Capture the cell that displays the provided text and extract its [X, Y] central coordinate. 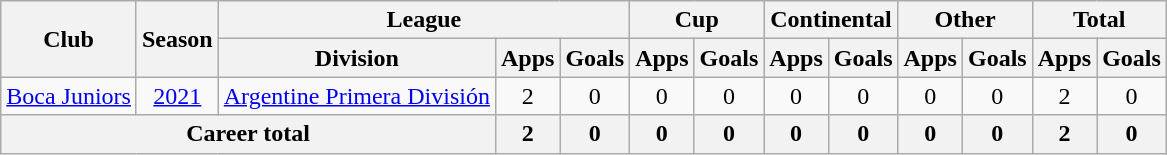
Continental [831, 20]
Boca Juniors [69, 96]
2021 [177, 96]
Division [356, 58]
League [424, 20]
Total [1099, 20]
Career total [248, 134]
Cup [697, 20]
Argentine Primera División [356, 96]
Club [69, 39]
Other [965, 20]
Season [177, 39]
